Locate the cell with the specified text and output its (x, y) center coordinate. 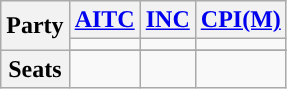
Party (35, 26)
CPI(M) (240, 20)
AITC (104, 20)
INC (168, 20)
Seats (35, 69)
